Pinpoint the cell where the given text exists, returning its (x, y) midpoint coordinate. 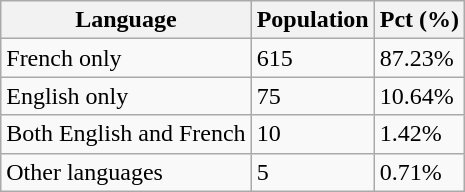
English only (126, 96)
615 (312, 58)
75 (312, 96)
Other languages (126, 172)
87.23% (419, 58)
Population (312, 20)
0.71% (419, 172)
5 (312, 172)
10.64% (419, 96)
Pct (%) (419, 20)
Both English and French (126, 134)
1.42% (419, 134)
French only (126, 58)
Language (126, 20)
10 (312, 134)
